Determine the [X, Y] coordinate at the center of the cell enclosing the given text.  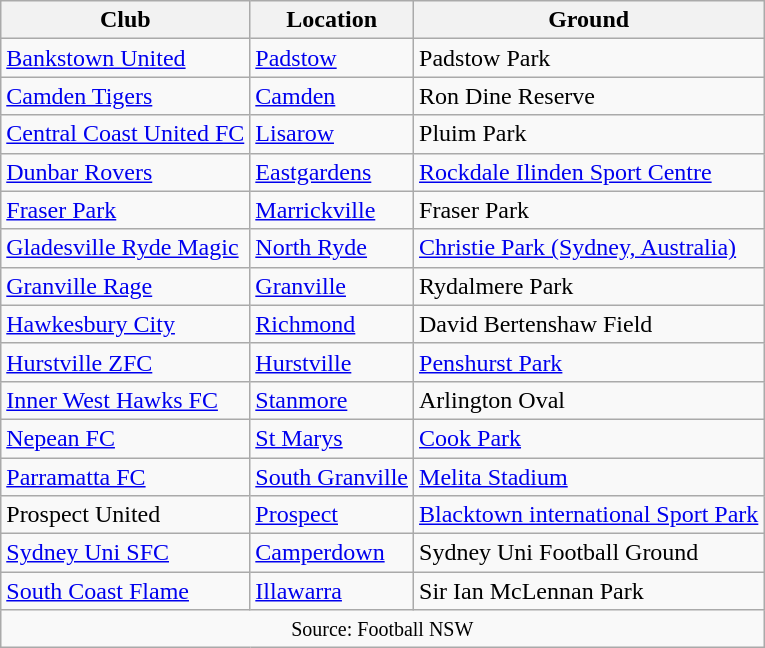
St Marys [332, 438]
Stanmore [332, 400]
Hurstville [332, 362]
Camden [332, 96]
Hurstville ZFC [126, 362]
Pluim Park [589, 134]
Prospect United [126, 515]
Parramatta FC [126, 477]
Prospect [332, 515]
Location [332, 20]
Ground [589, 20]
Marrickville [332, 210]
Illawarra [332, 591]
Bankstown United [126, 58]
Nepean FC [126, 438]
Gladesville Ryde Magic [126, 248]
Richmond [332, 324]
Sir Ian McLennan Park [589, 591]
Melita Stadium [589, 477]
Rockdale Ilinden Sport Centre [589, 172]
Penshurst Park [589, 362]
Cook Park [589, 438]
South Coast Flame [126, 591]
Sydney Uni Football Ground [589, 553]
Blacktown international Sport Park [589, 515]
David Bertenshaw Field [589, 324]
Christie Park (Sydney, Australia) [589, 248]
Dunbar Rovers [126, 172]
South Granville [332, 477]
Club [126, 20]
Camden Tigers [126, 96]
Camperdown [332, 553]
Source: Football NSW [382, 629]
Hawkesbury City [126, 324]
Sydney Uni SFC [126, 553]
Arlington Oval [589, 400]
Granville [332, 286]
Ron Dine Reserve [589, 96]
Granville Rage [126, 286]
North Ryde [332, 248]
Central Coast United FC [126, 134]
Inner West Hawks FC [126, 400]
Padstow [332, 58]
Padstow Park [589, 58]
Eastgardens [332, 172]
Rydalmere Park [589, 286]
Lisarow [332, 134]
